Determine the [X, Y] coordinate at the center of the cell enclosing the given text.  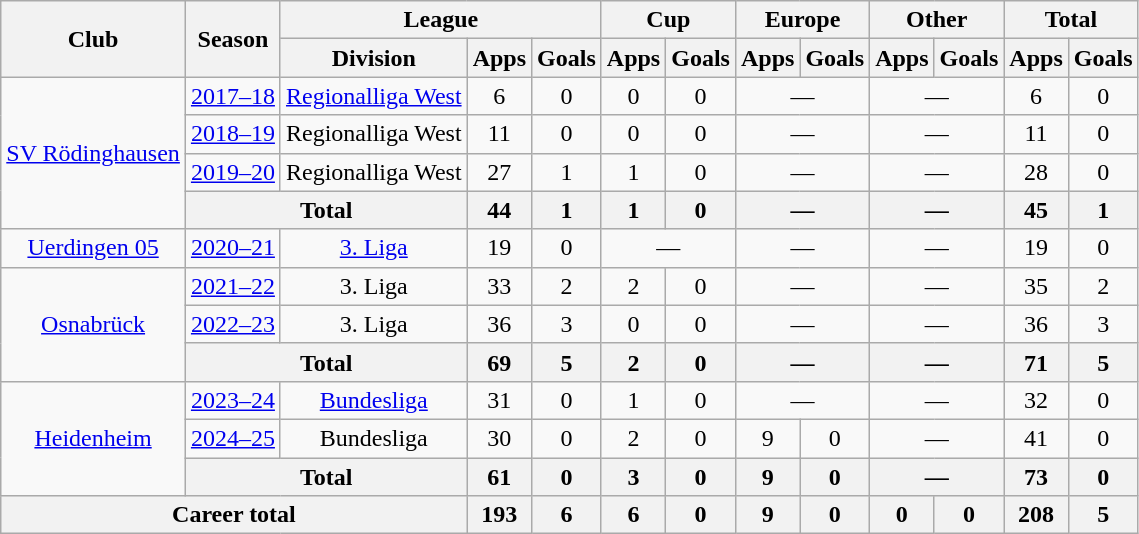
Osnabrück [94, 324]
Europe [802, 20]
2019–20 [232, 172]
Uerdingen 05 [94, 248]
Other [937, 20]
30 [499, 438]
Season [232, 39]
193 [499, 515]
41 [1036, 438]
2023–24 [232, 400]
Cup [668, 20]
Career total [234, 515]
61 [499, 477]
28 [1036, 172]
31 [499, 400]
Club [94, 39]
44 [499, 210]
69 [499, 362]
32 [1036, 400]
2022–23 [232, 324]
73 [1036, 477]
208 [1036, 515]
2020–21 [232, 248]
League [440, 20]
SV Rödinghausen [94, 153]
2024–25 [232, 438]
27 [499, 172]
71 [1036, 362]
35 [1036, 286]
Division [374, 58]
Heidenheim [94, 438]
2018–19 [232, 134]
2017–18 [232, 96]
2021–22 [232, 286]
33 [499, 286]
45 [1036, 210]
